Extract the [X, Y] coordinate from the center of the cell holding the provided text.  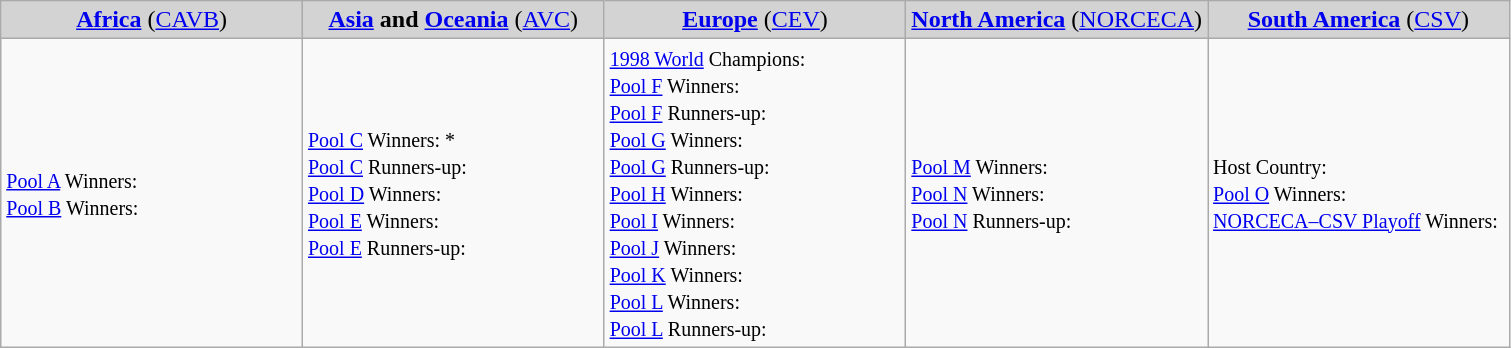
Pool A Winners: Pool B Winners: [152, 193]
North America (NORCECA) [1057, 20]
Host Country: Pool O Winners: NORCECA–CSV Playoff Winners: [1359, 193]
Africa (CAVB) [152, 20]
Asia and Oceania (AVC) [453, 20]
South America (CSV) [1359, 20]
Europe (CEV) [755, 20]
Pool C Winners: *Pool C Runners-up: Pool D Winners: Pool E Winners: Pool E Runners-up: [453, 193]
Pool M Winners: Pool N Winners: Pool N Runners-up: [1057, 193]
